Return the [x, y] coordinate for the center point of the cell that contains the specified text.  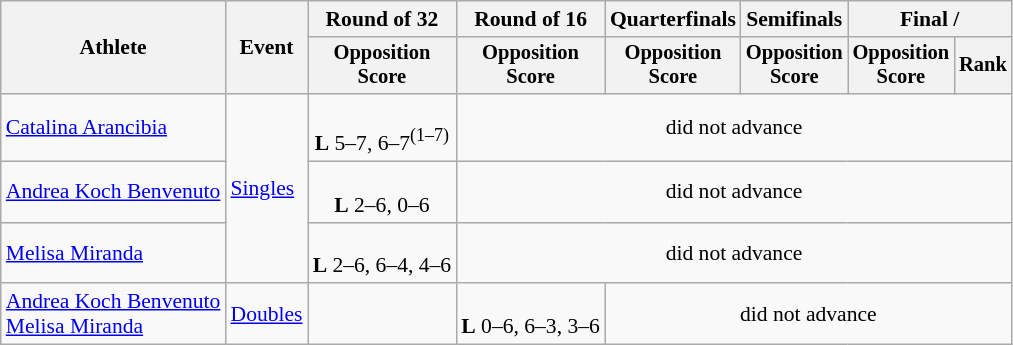
Round of 16 [530, 19]
Final / [930, 19]
L 5–7, 6–7(1–7) [382, 128]
Andrea Koch Benvenuto [114, 192]
Quarterfinals [673, 19]
Semifinals [794, 19]
Event [266, 48]
Athlete [114, 48]
Catalina Arancibia [114, 128]
Rank [983, 66]
L 0–6, 6–3, 3–6 [530, 314]
L 2–6, 6–4, 4–6 [382, 252]
Melisa Miranda [114, 252]
Andrea Koch BenvenutoMelisa Miranda [114, 314]
Round of 32 [382, 19]
L 2–6, 0–6 [382, 192]
Singles [266, 188]
Doubles [266, 314]
